Detect which cell encompasses the target text, then output its [x, y] center coordinate. 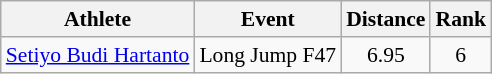
Rank [460, 19]
Event [268, 19]
6.95 [386, 55]
6 [460, 55]
Athlete [98, 19]
Distance [386, 19]
Setiyo Budi Hartanto [98, 55]
Long Jump F47 [268, 55]
